Capture the cell that displays the provided text and extract its (x, y) central coordinate. 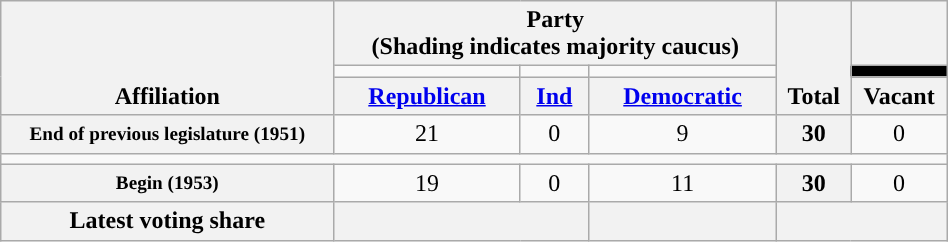
Party (Shading indicates majority caucus) (556, 34)
21 (427, 134)
Ind (554, 96)
Republican (427, 96)
11 (683, 183)
Vacant (899, 96)
Total (814, 58)
Affiliation (168, 58)
9 (683, 134)
Begin (1953) (168, 183)
End of previous legislature (1951) (168, 134)
Latest voting share (168, 221)
Democratic (683, 96)
19 (427, 183)
